Detect which cell encompasses the target text, then output its [x, y] center coordinate. 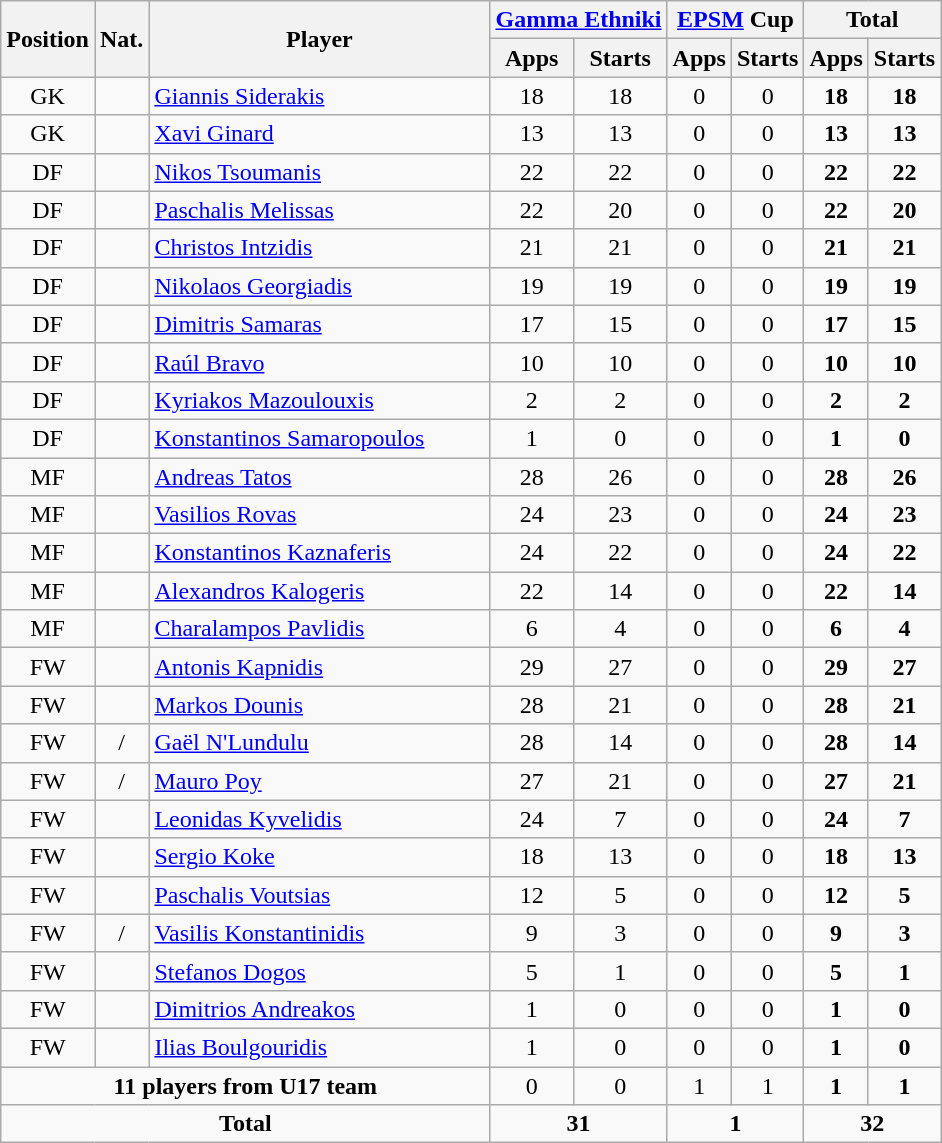
Leonidas Kyvelidis [320, 819]
Position [48, 39]
Giannis Siderakis [320, 96]
Kyriakos Mazoulouxis [320, 400]
Ilias Boulgouridis [320, 1047]
Vasilis Konstantinidis [320, 933]
Xavi Ginard [320, 134]
Christos Intzidis [320, 248]
Markos Dounis [320, 705]
Paschalis Voutsias [320, 895]
Gaël N'Lundulu [320, 743]
Nat. [121, 39]
Mauro Poy [320, 781]
Andreas Tatos [320, 477]
Player [320, 39]
Gamma Ethniki [578, 20]
Nikolaos Georgiadis [320, 286]
Stefanos Dogos [320, 971]
32 [872, 1124]
Nikos Tsoumanis [320, 172]
Alexandros Kalogeris [320, 591]
Antonis Kapnidis [320, 667]
Konstantinos Kaznaferis [320, 553]
Paschalis Melissas [320, 210]
11 players from U17 team [246, 1085]
31 [578, 1124]
EPSM Cup [736, 20]
Dimitrios Andreakos [320, 1009]
Raúl Bravo [320, 362]
Dimitris Samaras [320, 324]
Vasilios Rovas [320, 515]
Charalampos Pavlidis [320, 629]
Konstantinos Samaropoulos [320, 438]
Sergio Koke [320, 857]
